Return [x, y] of the center of cell containing provided text 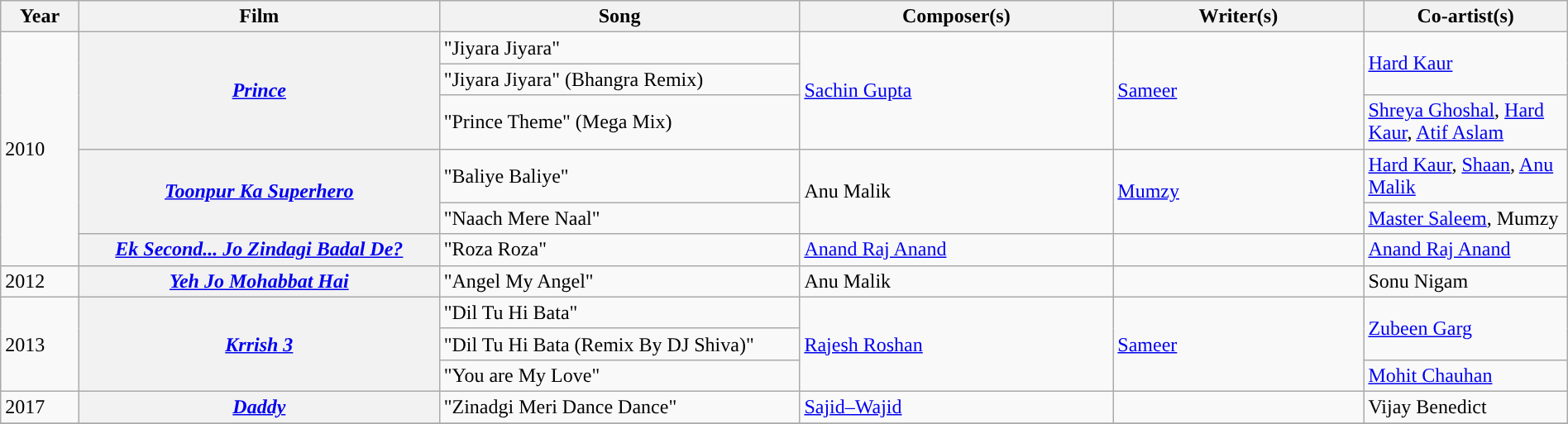
"Dil Tu Hi Bata" [619, 312]
2010 [40, 149]
Sachin Gupta [956, 91]
Composer(s) [956, 17]
Hard Kaur [1465, 64]
"Jiyara Jiyara" (Bhangra Remix) [619, 79]
2012 [40, 281]
2013 [40, 344]
Mohit Chauhan [1465, 375]
2017 [40, 407]
Daddy [259, 407]
"Angel My Angel" [619, 281]
Film [259, 17]
Sonu Nigam [1465, 281]
"Baliye Baliye" [619, 175]
"Zinadgi Meri Dance Dance" [619, 407]
Rajesh Roshan [956, 344]
Year [40, 17]
Shreya Ghoshal, Hard Kaur, Atif Aslam [1465, 122]
Toonpur Ka Superhero [259, 192]
Writer(s) [1239, 17]
"Naach Mere Naal" [619, 218]
Hard Kaur, Shaan, Anu Malik [1465, 175]
Zubeen Garg [1465, 328]
Co-artist(s) [1465, 17]
"Jiyara Jiyara" [619, 48]
Mumzy [1239, 192]
"Prince Theme" (Mega Mix) [619, 122]
"Roza Roza" [619, 250]
"Dil Tu Hi Bata (Remix By DJ Shiva)" [619, 344]
Krrish 3 [259, 344]
Prince [259, 91]
Yeh Jo Mohabbat Hai [259, 281]
Song [619, 17]
Vijay Benedict [1465, 407]
Ek Second... Jo Zindagi Badal De? [259, 250]
Master Saleem, Mumzy [1465, 218]
Sajid–Wajid [956, 407]
"You are My Love" [619, 375]
